Return [x, y] of the center of cell containing provided text 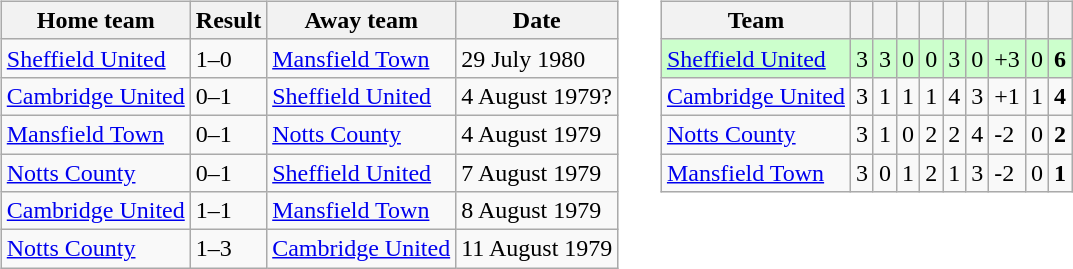
7 August 1979 [537, 173]
4 August 1979 [537, 134]
29 July 1980 [537, 58]
Result [228, 20]
Home team [96, 20]
Team [756, 20]
6 [1060, 58]
1–3 [228, 249]
8 August 1979 [537, 211]
+3 [1008, 58]
Date [537, 20]
+1 [1008, 96]
Away team [362, 20]
1–0 [228, 58]
11 August 1979 [537, 249]
1–1 [228, 211]
4 August 1979? [537, 96]
